Return the (X, Y) coordinate for the center point of the cell that contains the specified text.  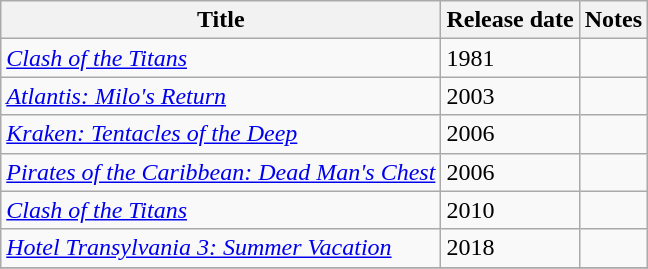
2018 (510, 248)
2003 (510, 96)
Kraken: Tentacles of the Deep (221, 134)
1981 (510, 58)
Title (221, 20)
Release date (510, 20)
Hotel Transylvania 3: Summer Vacation (221, 248)
Pirates of the Caribbean: Dead Man's Chest (221, 172)
Notes (613, 20)
Atlantis: Milo's Return (221, 96)
2010 (510, 210)
